From the cell containing the given text, extract its center point as [X, Y] coordinate. 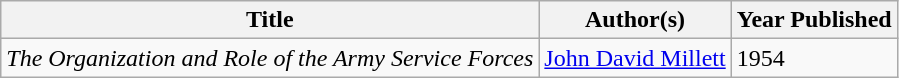
John David Millett [635, 58]
Title [270, 20]
1954 [814, 58]
The Organization and Role of the Army Service Forces [270, 58]
Year Published [814, 20]
Author(s) [635, 20]
